Return [X, Y] of the center of cell containing provided text 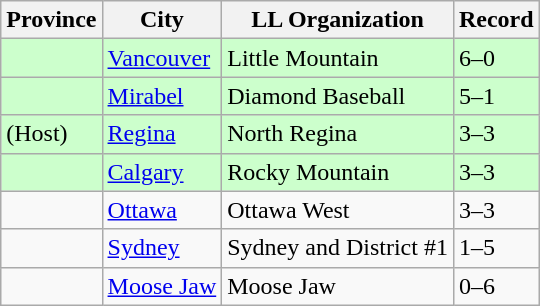
Province [52, 20]
Regina [162, 134]
0–6 [496, 286]
(Host) [52, 134]
Mirabel [162, 96]
LL Organization [338, 20]
Little Mountain [338, 58]
1–5 [496, 248]
Calgary [162, 172]
Record [496, 20]
6–0 [496, 58]
Ottawa [162, 210]
5–1 [496, 96]
Sydney and District #1 [338, 248]
North Regina [338, 134]
Diamond Baseball [338, 96]
Rocky Mountain [338, 172]
Vancouver [162, 58]
Ottawa West [338, 210]
City [162, 20]
Sydney [162, 248]
